Search for the cell housing the specified text and yield its (X, Y) center coordinate. 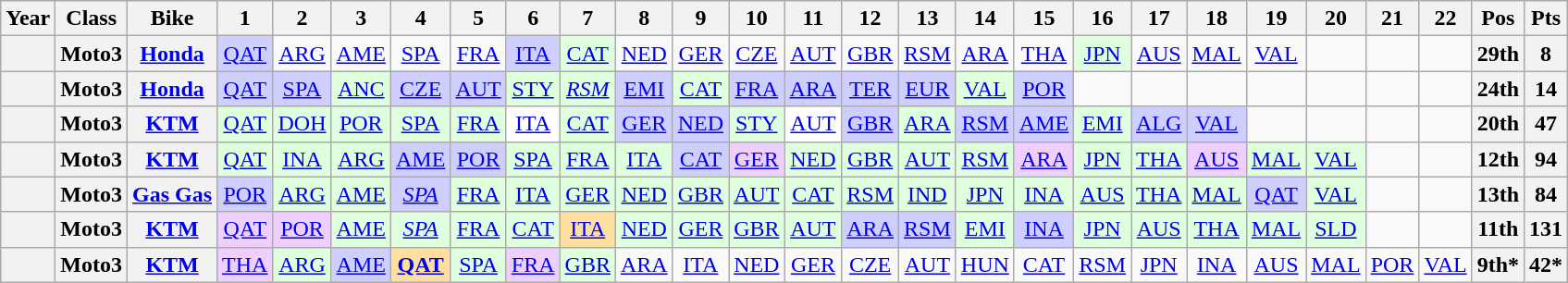
20th (1498, 124)
13th (1498, 194)
11th (1498, 229)
22 (1445, 18)
TER (870, 89)
20 (1336, 18)
9 (700, 18)
Year (28, 18)
Class (92, 18)
4 (420, 18)
11 (813, 18)
6 (533, 18)
HUN (984, 265)
18 (1216, 18)
19 (1276, 18)
29th (1498, 54)
24th (1498, 89)
10 (757, 18)
Pos (1498, 18)
21 (1392, 18)
12 (870, 18)
42* (1547, 265)
Gas Gas (172, 194)
13 (928, 18)
SLD (1336, 229)
Pts (1547, 18)
IND (928, 194)
1 (245, 18)
12th (1498, 159)
84 (1547, 194)
DOH (302, 124)
9th* (1498, 265)
5 (478, 18)
16 (1103, 18)
Bike (172, 18)
131 (1547, 229)
47 (1547, 124)
3 (361, 18)
ALG (1158, 124)
EUR (928, 89)
2 (302, 18)
94 (1547, 159)
7 (587, 18)
17 (1158, 18)
ANC (361, 89)
15 (1043, 18)
